Return [X, Y] of the center of cell containing provided text 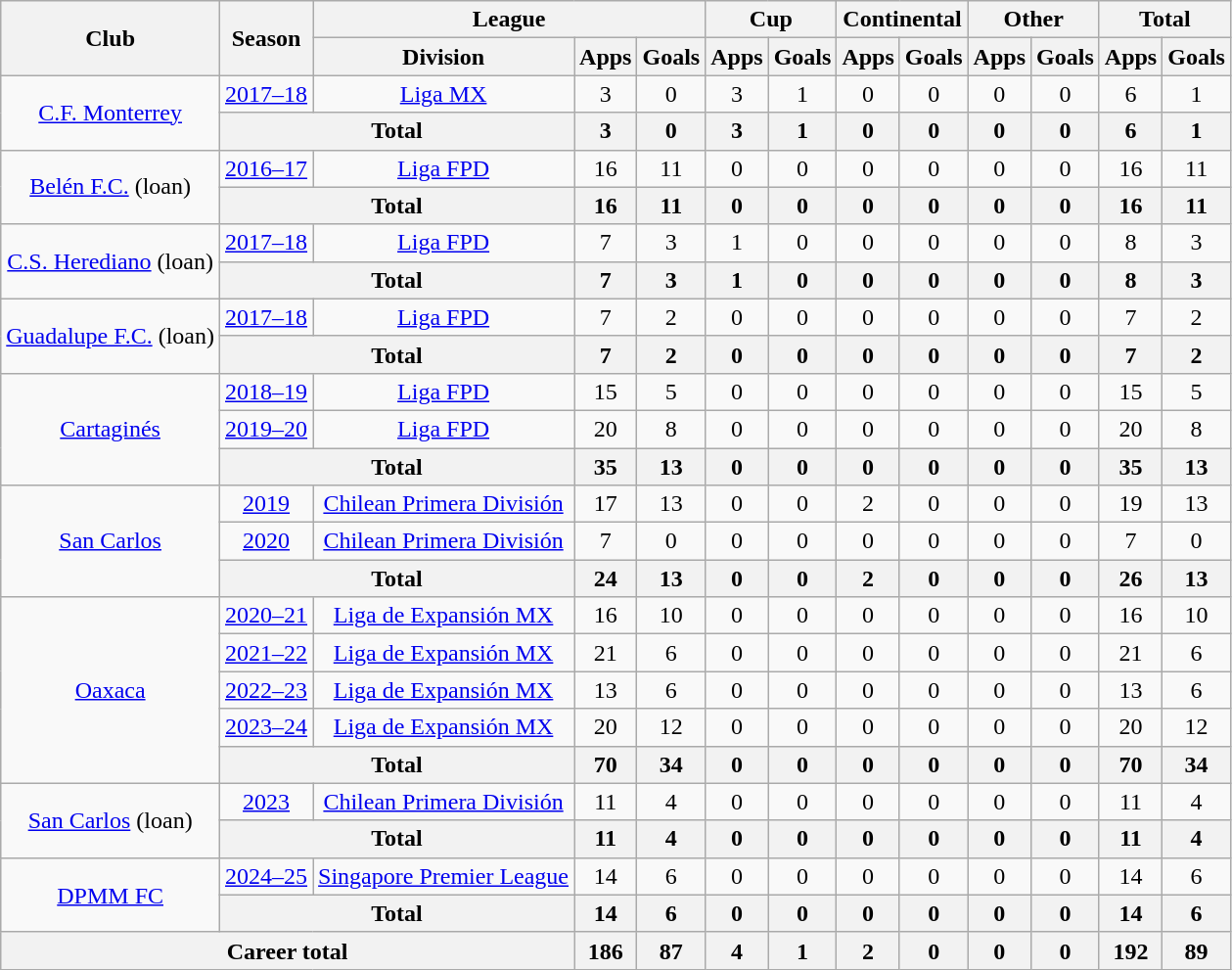
Other [1033, 20]
Division [444, 57]
Cup [771, 20]
C.F. Monterrey [111, 113]
San Carlos [111, 541]
2019 [266, 504]
Club [111, 38]
Guadalupe F.C. (loan) [111, 336]
2022–23 [266, 690]
2020 [266, 541]
Singapore Premier League [444, 876]
DPMM FC [111, 895]
Belén F.C. (loan) [111, 187]
17 [606, 504]
26 [1130, 578]
24 [606, 578]
Continental [902, 20]
Oaxaca [111, 690]
186 [606, 950]
Cartaginés [111, 429]
2016–17 [266, 168]
2020–21 [266, 616]
2018–19 [266, 392]
2023 [266, 802]
Season [266, 38]
C.S. Herediano (loan) [111, 261]
19 [1130, 504]
2019–20 [266, 429]
2021–22 [266, 653]
192 [1130, 950]
2023–24 [266, 727]
Career total [288, 950]
Liga MX [444, 94]
San Carlos (loan) [111, 820]
2024–25 [266, 876]
87 [671, 950]
League [509, 20]
89 [1197, 950]
